Return the [x, y] coordinate for the center point of the cell that contains the specified text.  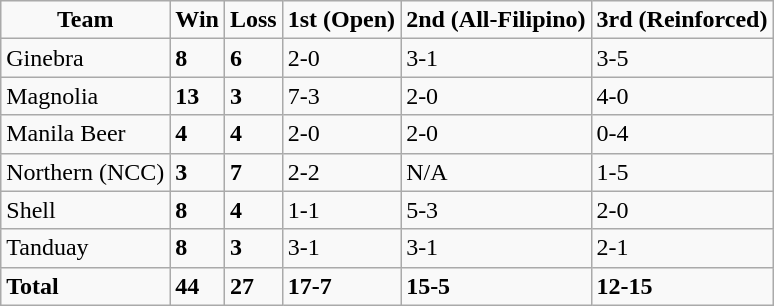
1st (Open) [341, 20]
27 [253, 286]
Team [86, 20]
7-3 [341, 96]
Ginebra [86, 58]
44 [198, 286]
1-1 [341, 210]
15-5 [496, 286]
12-15 [682, 286]
Total [86, 286]
5-3 [496, 210]
6 [253, 58]
Northern (NCC) [86, 172]
2nd (All-Filipino) [496, 20]
17-7 [341, 286]
N/A [496, 172]
Magnolia [86, 96]
0-4 [682, 134]
2-1 [682, 248]
13 [198, 96]
3-5 [682, 58]
4-0 [682, 96]
Loss [253, 20]
2-2 [341, 172]
Tanduay [86, 248]
Manila Beer [86, 134]
Shell [86, 210]
7 [253, 172]
Win [198, 20]
3rd (Reinforced) [682, 20]
1-5 [682, 172]
